For the text-containing cell, return its midpoint in (X, Y) coordinate format. 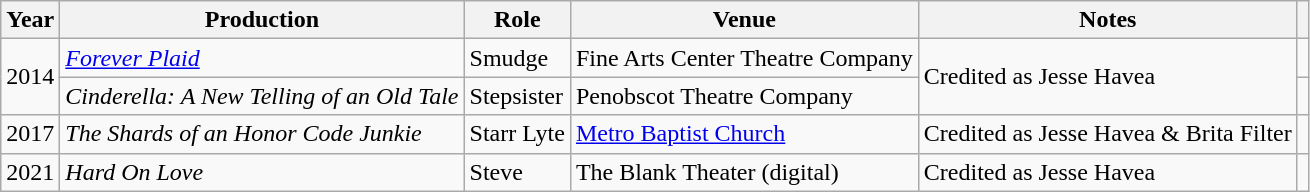
Metro Baptist Church (744, 134)
Starr Lyte (517, 134)
Smudge (517, 58)
2021 (30, 172)
Production (262, 20)
Venue (744, 20)
Role (517, 20)
Steve (517, 172)
Notes (1108, 20)
The Blank Theater (digital) (744, 172)
Hard On Love (262, 172)
2017 (30, 134)
The Shards of an Honor Code Junkie (262, 134)
Cinderella: A New Telling of an Old Tale (262, 96)
Penobscot Theatre Company (744, 96)
2014 (30, 77)
Forever Plaid (262, 58)
Year (30, 20)
Credited as Jesse Havea & Brita Filter (1108, 134)
Stepsister (517, 96)
Fine Arts Center Theatre Company (744, 58)
